Search for the cell housing the specified text and yield its (X, Y) center coordinate. 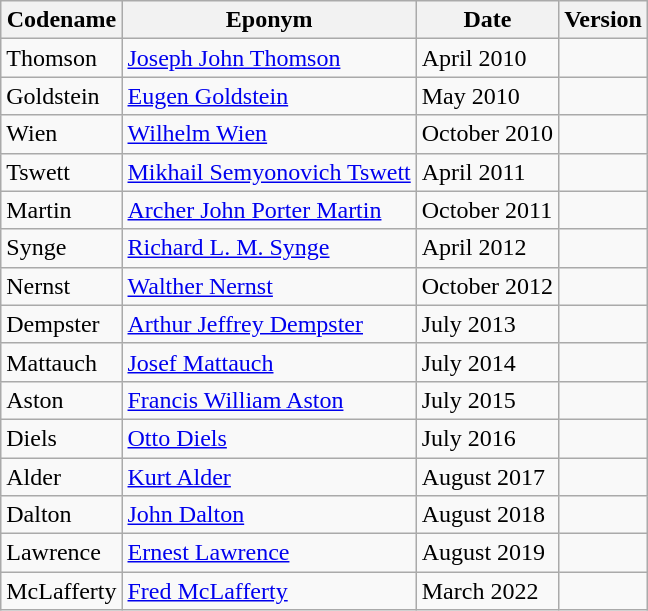
July 2016 (487, 438)
Diels (62, 438)
July 2014 (487, 362)
Wien (62, 134)
Alder (62, 477)
Ernest Lawrence (269, 553)
Francis William Aston (269, 400)
March 2022 (487, 591)
Walther Nernst (269, 286)
Goldstein (62, 96)
Eugen Goldstein (269, 96)
Tswett (62, 172)
October 2011 (487, 210)
Nernst (62, 286)
Kurt Alder (269, 477)
Version (604, 20)
Lawrence (62, 553)
April 2011 (487, 172)
Arthur Jeffrey Dempster (269, 324)
Archer John Porter Martin (269, 210)
John Dalton (269, 515)
August 2018 (487, 515)
April 2010 (487, 58)
October 2010 (487, 134)
Otto Diels (269, 438)
Josef Mattauch (269, 362)
Dalton (62, 515)
Wilhelm Wien (269, 134)
Mattauch (62, 362)
McLafferty (62, 591)
Aston (62, 400)
October 2012 (487, 286)
July 2013 (487, 324)
May 2010 (487, 96)
Thomson (62, 58)
Dempster (62, 324)
Eponym (269, 20)
April 2012 (487, 248)
August 2019 (487, 553)
Codename (62, 20)
July 2015 (487, 400)
Date (487, 20)
Martin (62, 210)
Synge (62, 248)
August 2017 (487, 477)
Mikhail Semyonovich Tswett (269, 172)
Richard L. M. Synge (269, 248)
Joseph John Thomson (269, 58)
Fred McLafferty (269, 591)
